Extract the [X, Y] coordinate from the center of the cell holding the provided text.  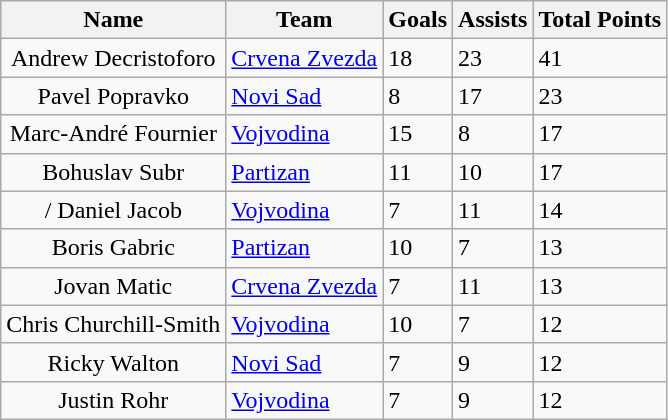
Andrew Decristoforo [114, 58]
Marc-André Fournier [114, 134]
41 [600, 58]
Jovan Matic [114, 286]
18 [418, 58]
Team [304, 20]
Assists [493, 20]
Bohuslav Subr [114, 172]
Total Points [600, 20]
15 [418, 134]
Justin Rohr [114, 400]
Name [114, 20]
Pavel Popravko [114, 96]
Ricky Walton [114, 362]
/ Daniel Jacob [114, 210]
Goals [418, 20]
Chris Churchill-Smith [114, 324]
14 [600, 210]
Boris Gabric [114, 248]
